Determine the (X, Y) coordinate at the center of the cell enclosing the given text.  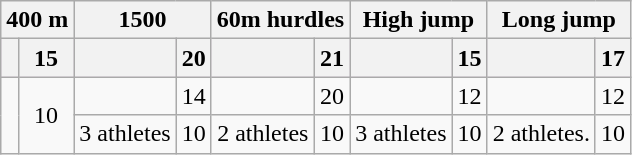
400 m (38, 20)
14 (194, 96)
60m hurdles (280, 20)
2 athletes (262, 134)
21 (332, 58)
High jump (418, 20)
2 athletes. (541, 134)
17 (612, 58)
1500 (142, 20)
Long jump (558, 20)
